Detect which cell encompasses the target text, then output its (X, Y) center coordinate. 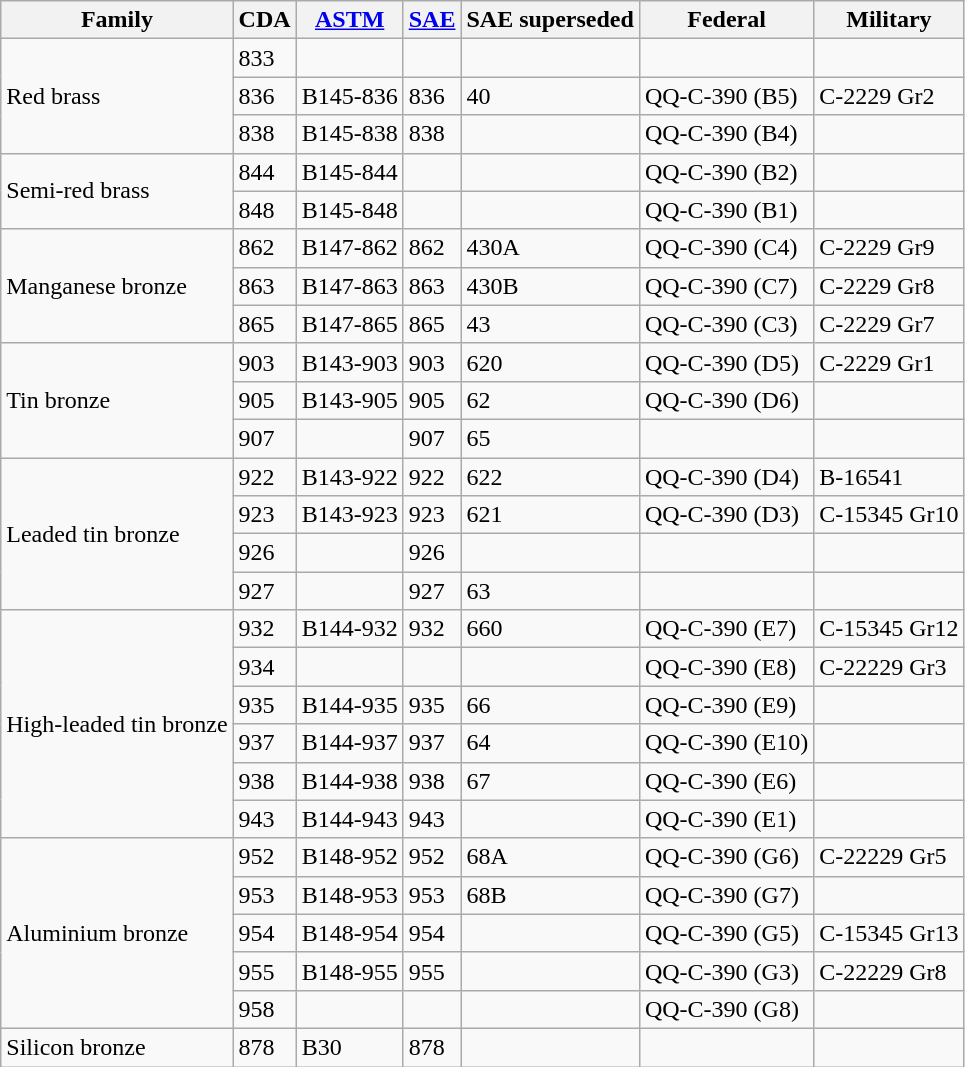
B144-932 (350, 629)
B148-954 (350, 933)
QQ-C-390 (C7) (726, 286)
QQ-C-390 (B2) (726, 172)
848 (264, 210)
430B (550, 286)
B147-865 (350, 324)
660 (550, 629)
B145-836 (350, 96)
B143-903 (350, 362)
B-16541 (889, 477)
QQ-C-390 (B1) (726, 210)
QQ-C-390 (E7) (726, 629)
SAE superseded (550, 20)
Military (889, 20)
B143-905 (350, 400)
B144-938 (350, 781)
High-leaded tin bronze (117, 724)
C-2229 Gr9 (889, 248)
833 (264, 58)
C-2229 Gr2 (889, 96)
Silicon bronze (117, 1047)
QQ-C-390 (G7) (726, 895)
C-2229 Gr8 (889, 286)
68A (550, 857)
QQ-C-390 (C4) (726, 248)
QQ-C-390 (B5) (726, 96)
62 (550, 400)
65 (550, 438)
B143-922 (350, 477)
844 (264, 172)
Aluminium bronze (117, 933)
C-22229 Gr3 (889, 667)
C-15345 Gr13 (889, 933)
B148-952 (350, 857)
B148-955 (350, 971)
C-2229 Gr1 (889, 362)
66 (550, 705)
B144-943 (350, 819)
958 (264, 1009)
QQ-C-390 (B4) (726, 134)
Family (117, 20)
QQ-C-390 (E9) (726, 705)
C-2229 Gr7 (889, 324)
40 (550, 96)
B147-863 (350, 286)
63 (550, 591)
QQ-C-390 (G6) (726, 857)
QQ-C-390 (C3) (726, 324)
67 (550, 781)
64 (550, 743)
B145-848 (350, 210)
C-15345 Gr12 (889, 629)
C-22229 Gr5 (889, 857)
68B (550, 895)
C-15345 Gr10 (889, 515)
QQ-C-390 (G3) (726, 971)
QQ-C-390 (E8) (726, 667)
B144-937 (350, 743)
QQ-C-390 (G5) (726, 933)
B148-953 (350, 895)
B143-923 (350, 515)
Leaded tin bronze (117, 534)
Federal (726, 20)
Manganese bronze (117, 286)
621 (550, 515)
43 (550, 324)
B145-844 (350, 172)
QQ-C-390 (D5) (726, 362)
934 (264, 667)
QQ-C-390 (E1) (726, 819)
QQ-C-390 (E10) (726, 743)
Tin bronze (117, 400)
QQ-C-390 (E6) (726, 781)
B30 (350, 1047)
B145-838 (350, 134)
CDA (264, 20)
SAE (432, 20)
B147-862 (350, 248)
QQ-C-390 (D4) (726, 477)
622 (550, 477)
QQ-C-390 (D6) (726, 400)
QQ-C-390 (D3) (726, 515)
QQ-C-390 (G8) (726, 1009)
ASTM (350, 20)
B144-935 (350, 705)
Red brass (117, 96)
Semi-red brass (117, 191)
430A (550, 248)
620 (550, 362)
C-22229 Gr8 (889, 971)
